Extract the (X, Y) coordinate from the center of the cell holding the provided text.  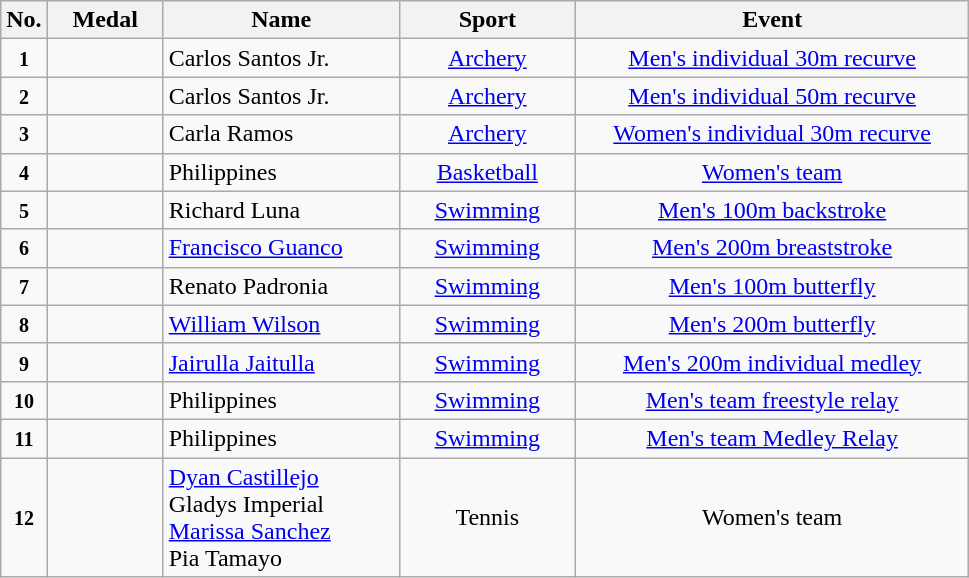
Francisco Guanco (281, 248)
No. (24, 20)
William Wilson (281, 324)
Men's team freestyle relay (772, 400)
9 (24, 362)
Medal (105, 20)
5 (24, 210)
Men's 200m individual medley (772, 362)
Basketball (487, 172)
Jairulla Jaitulla (281, 362)
10 (24, 400)
Men's 200m breaststroke (772, 248)
3 (24, 134)
6 (24, 248)
1 (24, 58)
Richard Luna (281, 210)
Sport (487, 20)
Women's individual 30m recurve (772, 134)
Men's 100m backstroke (772, 210)
Event (772, 20)
Carla Ramos (281, 134)
2 (24, 96)
Men's individual 30m recurve (772, 58)
Men's team Medley Relay (772, 438)
Men's individual 50m recurve (772, 96)
8 (24, 324)
Renato Padronia (281, 286)
Dyan CastillejoGladys ImperialMarissa SanchezPia Tamayo (281, 518)
Men's 200m butterfly (772, 324)
12 (24, 518)
Tennis (487, 518)
Men's 100m butterfly (772, 286)
7 (24, 286)
11 (24, 438)
4 (24, 172)
Name (281, 20)
